Scan for the cell matching the given text and deliver its (X, Y) coordinate at center. 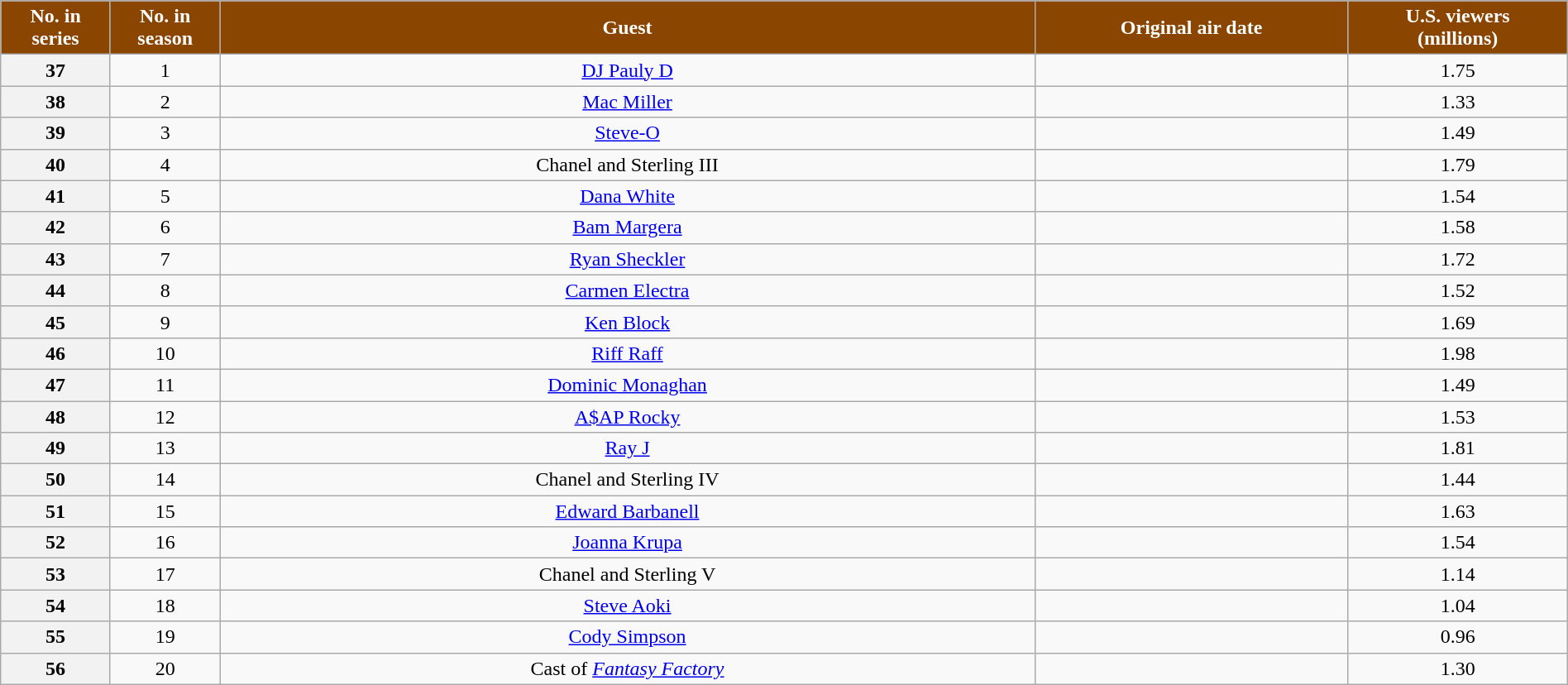
DJ Pauly D (627, 70)
51 (56, 511)
Original air date (1191, 28)
46 (56, 353)
19 (165, 637)
Riff Raff (627, 353)
14 (165, 480)
1.04 (1457, 606)
A$AP Rocky (627, 416)
Steve Aoki (627, 606)
1.58 (1457, 228)
Edward Barbanell (627, 511)
17 (165, 574)
52 (56, 543)
Chanel and Sterling IV (627, 480)
3 (165, 133)
Chanel and Sterling III (627, 165)
10 (165, 353)
18 (165, 606)
1.33 (1457, 102)
Chanel and Sterling V (627, 574)
11 (165, 385)
53 (56, 574)
41 (56, 196)
13 (165, 448)
No. inseason (165, 28)
48 (56, 416)
0.96 (1457, 637)
Joanna Krupa (627, 543)
1.63 (1457, 511)
1.98 (1457, 353)
1.52 (1457, 290)
1 (165, 70)
No. inseries (56, 28)
2 (165, 102)
1.44 (1457, 480)
4 (165, 165)
1.79 (1457, 165)
1.81 (1457, 448)
40 (56, 165)
1.14 (1457, 574)
1.72 (1457, 259)
1.30 (1457, 668)
50 (56, 480)
U.S. viewers(millions) (1457, 28)
54 (56, 606)
Steve-O (627, 133)
Ken Block (627, 322)
8 (165, 290)
45 (56, 322)
44 (56, 290)
56 (56, 668)
20 (165, 668)
1.53 (1457, 416)
37 (56, 70)
Carmen Electra (627, 290)
7 (165, 259)
1.69 (1457, 322)
5 (165, 196)
Cast of Fantasy Factory (627, 668)
Ryan Sheckler (627, 259)
12 (165, 416)
49 (56, 448)
43 (56, 259)
38 (56, 102)
6 (165, 228)
9 (165, 322)
1.75 (1457, 70)
Dana White (627, 196)
Bam Margera (627, 228)
47 (56, 385)
Guest (627, 28)
Ray J (627, 448)
Dominic Monaghan (627, 385)
15 (165, 511)
Cody Simpson (627, 637)
55 (56, 637)
42 (56, 228)
Mac Miller (627, 102)
39 (56, 133)
16 (165, 543)
